Determine the [x, y] coordinate at the center of the cell enclosing the given text.  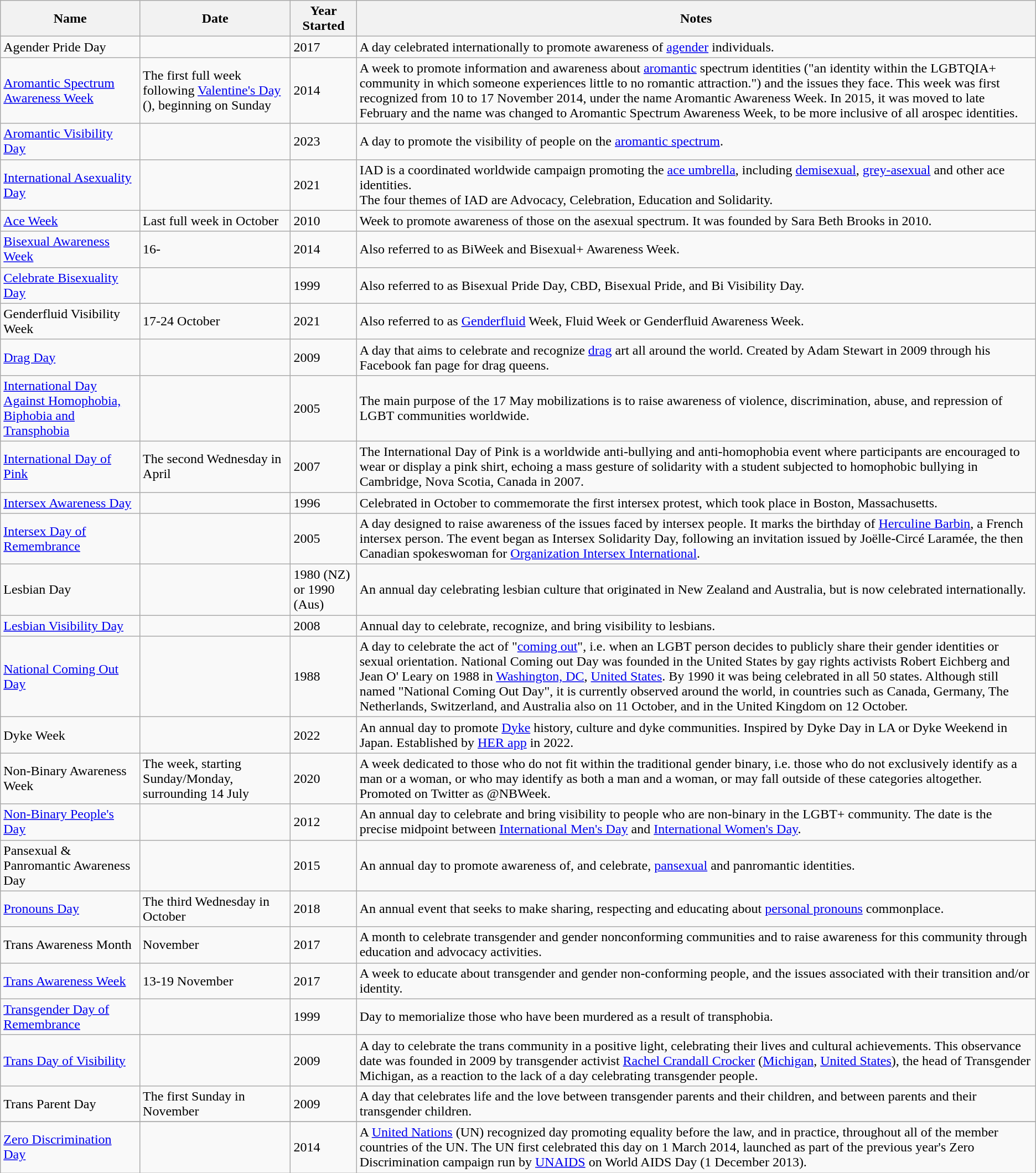
Name [70, 19]
Dyke Week [70, 735]
2022 [323, 735]
Non-Binary People's Day [70, 822]
Also referred to as Bisexual Pride Day, CBD, Bisexual Pride, and Bi Visibility Day. [696, 286]
An annual day to promote awareness of, and celebrate, pansexual and panromantic identities. [696, 865]
Genderfluid Visibility Week [70, 321]
2008 [323, 626]
Celebrate Bisexuality Day [70, 286]
2007 [323, 466]
Agender Pride Day [70, 47]
Also referred to as Genderfluid Week, Fluid Week or Genderfluid Awareness Week. [696, 321]
International Day Against Homophobia, Biphobia and Transphobia [70, 408]
Date [215, 19]
Annual day to celebrate, recognize, and bring visibility to lesbians. [696, 626]
Trans Day of Visibility [70, 1060]
Trans Awareness Week [70, 980]
A day celebrated internationally to promote awareness of agender individuals. [696, 47]
1996 [323, 503]
The first Sunday in November [215, 1103]
1988 [323, 677]
16- [215, 249]
2023 [323, 142]
Also referred to as BiWeek and Bisexual+ Awareness Week. [696, 249]
Ace Week [70, 221]
Aromantic Spectrum Awareness Week [70, 91]
A week to educate about transgender and gender non-conforming people, and the issues associated with their transition and/or identity. [696, 980]
Transgender Day of Remembrance [70, 1017]
Drag Day [70, 357]
International Day of Pink [70, 466]
Pronouns Day [70, 909]
Bisexual Awareness Week [70, 249]
Year Started [323, 19]
Notes [696, 19]
2015 [323, 865]
Week to promote awareness of those on the asexual spectrum. It was founded by Sara Beth Brooks in 2010. [696, 221]
The first full week following Valentine's Day (), beginning on Sunday [215, 91]
1980 (NZ) or 1990 (Aus) [323, 590]
13-19 November [215, 980]
A day that celebrates life and the love between transgender parents and their children, and between parents and their transgender children. [696, 1103]
Non-Binary Awareness Week [70, 778]
The second Wednesday in April [215, 466]
Day to memorialize those who have been murdered as a result of transphobia. [696, 1017]
Zero Discrimination Day [70, 1147]
Intersex Awareness Day [70, 503]
An annual day celebrating lesbian culture that originated in New Zealand and Australia, but is now celebrated internationally. [696, 590]
Trans Parent Day [70, 1103]
2010 [323, 221]
Celebrated in October to commemorate the first intersex protest, which took place in Boston, Massachusetts. [696, 503]
November [215, 945]
Lesbian Day [70, 590]
17-24 October [215, 321]
Pansexual & Panromantic Awareness Day [70, 865]
The week, starting Sunday/Monday, surrounding 14 July [215, 778]
Lesbian Visibility Day [70, 626]
A day to promote the visibility of people on the aromantic spectrum. [696, 142]
The main purpose of the 17 May mobilizations is to raise awareness of violence, discrimination, abuse, and repression of LGBT communities worldwide. [696, 408]
2012 [323, 822]
Last full week in October [215, 221]
The third Wednesday in October [215, 909]
2020 [323, 778]
2018 [323, 909]
National Coming Out Day [70, 677]
An annual event that seeks to make sharing, respecting and educating about personal pronouns commonplace. [696, 909]
International Asexuality Day [70, 185]
Intersex Day of Remembrance [70, 539]
Trans Awareness Month [70, 945]
Aromantic Visibility Day [70, 142]
